Provide the (x, y) coordinate of the cell's center where the given text is located.  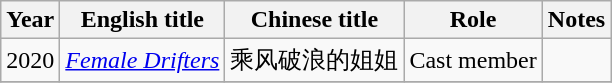
Female Drifters (142, 60)
乘风破浪的姐姐 (314, 60)
2020 (30, 60)
Role (473, 20)
English title (142, 20)
Notes (576, 20)
Cast member (473, 60)
Chinese title (314, 20)
Year (30, 20)
